Locate the cell with the specified text and output its (x, y) center coordinate. 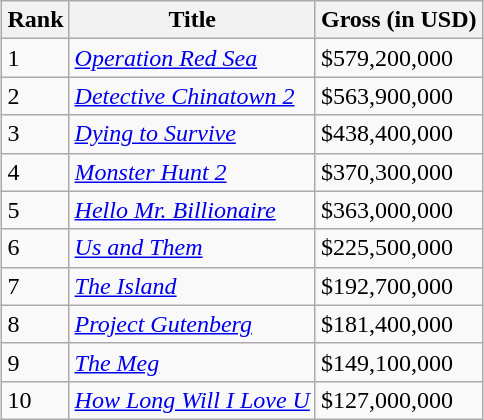
$370,300,000 (398, 172)
How Long Will I Love U (192, 400)
8 (36, 324)
Title (192, 20)
Operation Red Sea (192, 58)
$563,900,000 (398, 96)
6 (36, 248)
10 (36, 400)
9 (36, 362)
$127,000,000 (398, 400)
7 (36, 286)
$192,700,000 (398, 286)
Dying to Survive (192, 134)
4 (36, 172)
$149,100,000 (398, 362)
5 (36, 210)
The Island (192, 286)
Rank (36, 20)
$579,200,000 (398, 58)
$181,400,000 (398, 324)
2 (36, 96)
Hello Mr. Billionaire (192, 210)
3 (36, 134)
Us and Them (192, 248)
Gross (in USD) (398, 20)
Project Gutenberg (192, 324)
Monster Hunt 2 (192, 172)
$225,500,000 (398, 248)
$363,000,000 (398, 210)
$438,400,000 (398, 134)
Detective Chinatown 2 (192, 96)
1 (36, 58)
The Meg (192, 362)
